Capture the cell that displays the provided text and extract its [x, y] central coordinate. 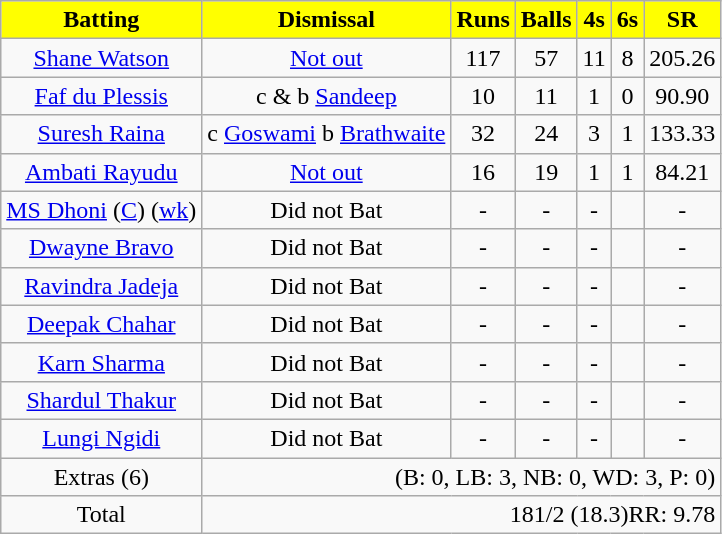
Dwayne Bravo [102, 248]
c Goswami b Brathwaite [326, 134]
117 [483, 58]
3 [594, 134]
16 [483, 172]
Karn Sharma [102, 362]
205.26 [682, 58]
Suresh Raina [102, 134]
Shardul Thakur [102, 400]
133.33 [682, 134]
57 [546, 58]
Balls [546, 20]
0 [627, 96]
SR [682, 20]
10 [483, 96]
6s [627, 20]
19 [546, 172]
Lungi Ngidi [102, 438]
Total [102, 515]
Ambati Rayudu [102, 172]
Extras (6) [102, 477]
Dismissal [326, 20]
32 [483, 134]
Faf du Plessis [102, 96]
Deepak Chahar [102, 324]
90.90 [682, 96]
(B: 0, LB: 3, NB: 0, WD: 3, P: 0) [462, 477]
MS Dhoni (C) (wk) [102, 210]
4s [594, 20]
Shane Watson [102, 58]
c & b Sandeep [326, 96]
Runs [483, 20]
8 [627, 58]
24 [546, 134]
181/2 (18.3)RR: 9.78 [462, 515]
Ravindra Jadeja [102, 286]
84.21 [682, 172]
Batting [102, 20]
